Search for the cell housing the specified text and yield its [x, y] center coordinate. 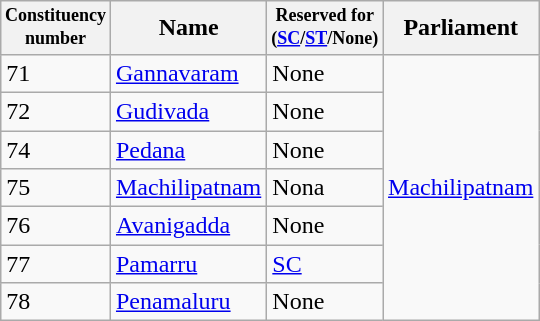
Penamaluru [188, 302]
Gannavaram [188, 73]
Avanigadda [188, 226]
Constituency number [56, 28]
76 [56, 226]
Gudivada [188, 111]
77 [56, 264]
Pamarru [188, 264]
Pedana [188, 150]
71 [56, 73]
Parliament [461, 28]
SC [325, 264]
78 [56, 302]
72 [56, 111]
75 [56, 188]
74 [56, 150]
Nona [325, 188]
Name [188, 28]
Reserved for(SC/ST/None) [325, 28]
